Extract the (X, Y) coordinate from the center of the cell holding the provided text.  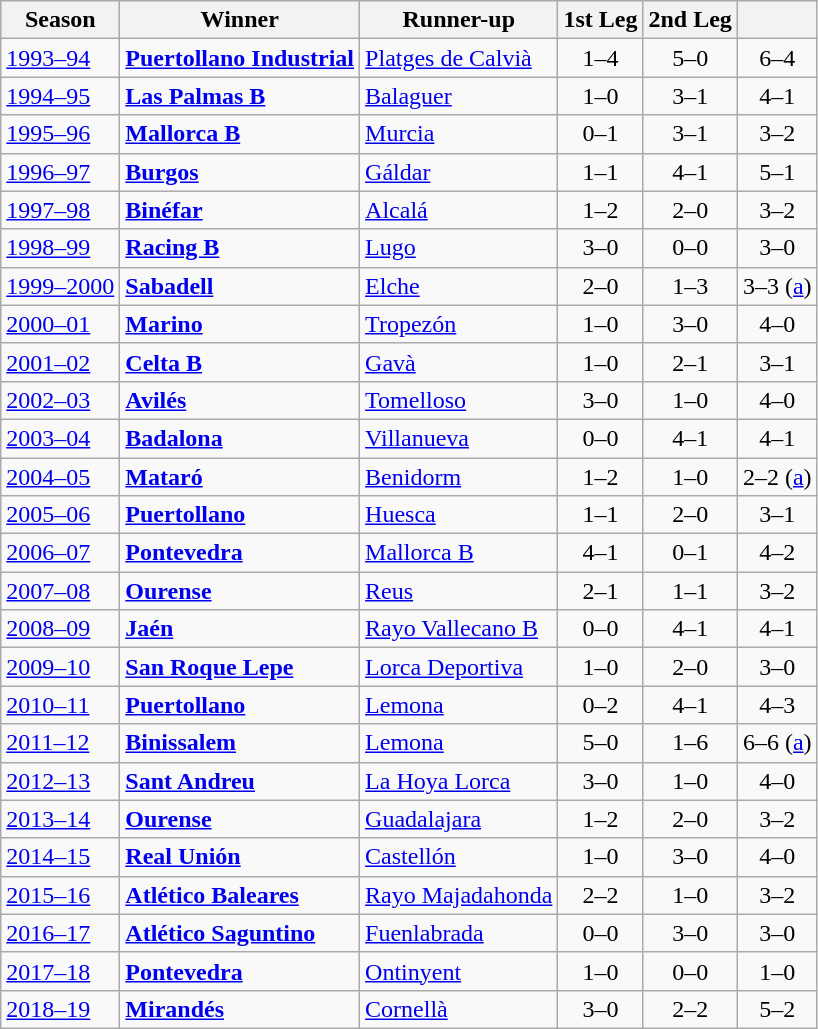
Sabadell (240, 286)
Lorca Deportiva (459, 667)
Sant Andreu (240, 781)
0–2 (600, 705)
1999–2000 (60, 286)
2005–06 (60, 515)
Ontinyent (459, 971)
Mirandés (240, 1009)
2002–03 (60, 400)
Celta B (240, 362)
2nd Leg (690, 20)
6–6 (a) (777, 743)
Real Unión (240, 857)
Platges de Calvià (459, 58)
2001–02 (60, 362)
Fuenlabrada (459, 933)
4–3 (777, 705)
Alcalá (459, 210)
Avilés (240, 400)
Rayo Majadahonda (459, 895)
Mataró (240, 477)
1994–95 (60, 96)
2009–10 (60, 667)
Binissalem (240, 743)
Gáldar (459, 172)
1997–98 (60, 210)
Atlético Saguntino (240, 933)
1–3 (690, 286)
Season (60, 20)
Marino (240, 324)
Reus (459, 591)
2–2 (a) (777, 477)
5–1 (777, 172)
5–2 (777, 1009)
Gavà (459, 362)
2000–01 (60, 324)
3–3 (a) (777, 286)
2010–11 (60, 705)
1998–99 (60, 248)
Jaén (240, 629)
Lugo (459, 248)
Castellón (459, 857)
Puertollano Industrial (240, 58)
1st Leg (600, 20)
2004–05 (60, 477)
1–4 (600, 58)
Burgos (240, 172)
Badalona (240, 438)
Elche (459, 286)
La Hoya Lorca (459, 781)
1996–97 (60, 172)
2015–16 (60, 895)
Runner-up (459, 20)
Benidorm (459, 477)
4–2 (777, 553)
Villanueva (459, 438)
2016–17 (60, 933)
Las Palmas B (240, 96)
1993–94 (60, 58)
2018–19 (60, 1009)
San Roque Lepe (240, 667)
2014–15 (60, 857)
2011–12 (60, 743)
Murcia (459, 134)
Tomelloso (459, 400)
Guadalajara (459, 819)
Huesca (459, 515)
Tropezón (459, 324)
1–6 (690, 743)
2012–13 (60, 781)
2006–07 (60, 553)
2013–14 (60, 819)
2017–18 (60, 971)
Cornellà (459, 1009)
6–4 (777, 58)
Winner (240, 20)
2007–08 (60, 591)
Binéfar (240, 210)
1995–96 (60, 134)
Racing B (240, 248)
Balaguer (459, 96)
Rayo Vallecano B (459, 629)
Atlético Baleares (240, 895)
2003–04 (60, 438)
2008–09 (60, 629)
